Scan for the cell matching the given text and deliver its (X, Y) coordinate at center. 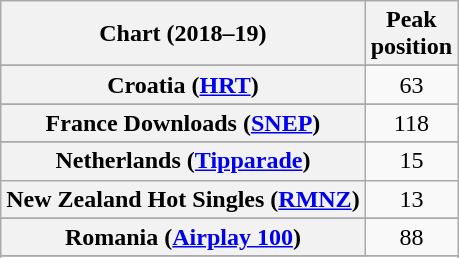
Chart (2018–19) (183, 34)
88 (411, 237)
Romania (Airplay 100) (183, 237)
Croatia (HRT) (183, 85)
Netherlands (Tipparade) (183, 161)
New Zealand Hot Singles (RMNZ) (183, 199)
63 (411, 85)
13 (411, 199)
France Downloads (SNEP) (183, 123)
Peak position (411, 34)
15 (411, 161)
118 (411, 123)
